Extract the (X, Y) coordinate from the center of the cell holding the provided text.  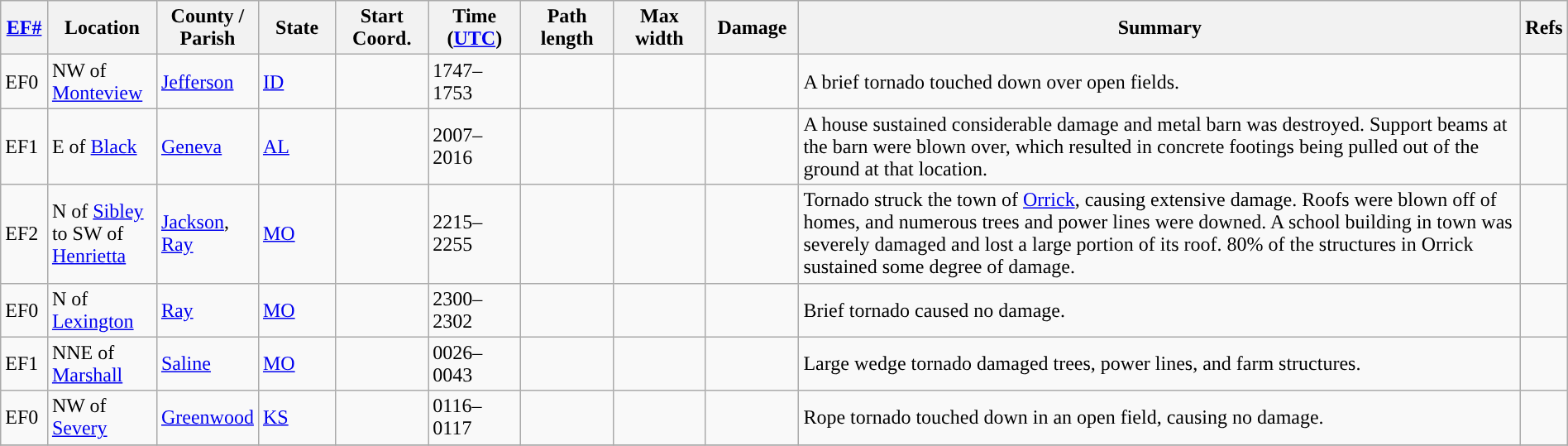
Location (102, 28)
Large wedge tornado damaged trees, power lines, and farm structures. (1159, 364)
Path length (567, 28)
Jefferson (207, 81)
Time (UTC) (475, 28)
Brief tornado caused no damage. (1159, 309)
2215–2255 (475, 233)
NW of Severy (102, 417)
Refs (1545, 28)
Rope tornado touched down in an open field, causing no damage. (1159, 417)
NNE of Marshall (102, 364)
KS (296, 417)
Max width (660, 28)
State (296, 28)
County / Parish (207, 28)
2007–2016 (475, 146)
Geneva (207, 146)
Summary (1159, 28)
ID (296, 81)
Jackson, Ray (207, 233)
0026–0043 (475, 364)
N of Lexington (102, 309)
2300–2302 (475, 309)
Greenwood (207, 417)
Saline (207, 364)
N of Sibley to SW of Henrietta (102, 233)
1747–1753 (475, 81)
NW of Monteview (102, 81)
EF# (25, 28)
E of Black (102, 146)
A brief tornado touched down over open fields. (1159, 81)
Ray (207, 309)
AL (296, 146)
0116–0117 (475, 417)
Damage (753, 28)
Start Coord. (382, 28)
EF2 (25, 233)
